Scan for the cell matching the given text and deliver its (X, Y) coordinate at center. 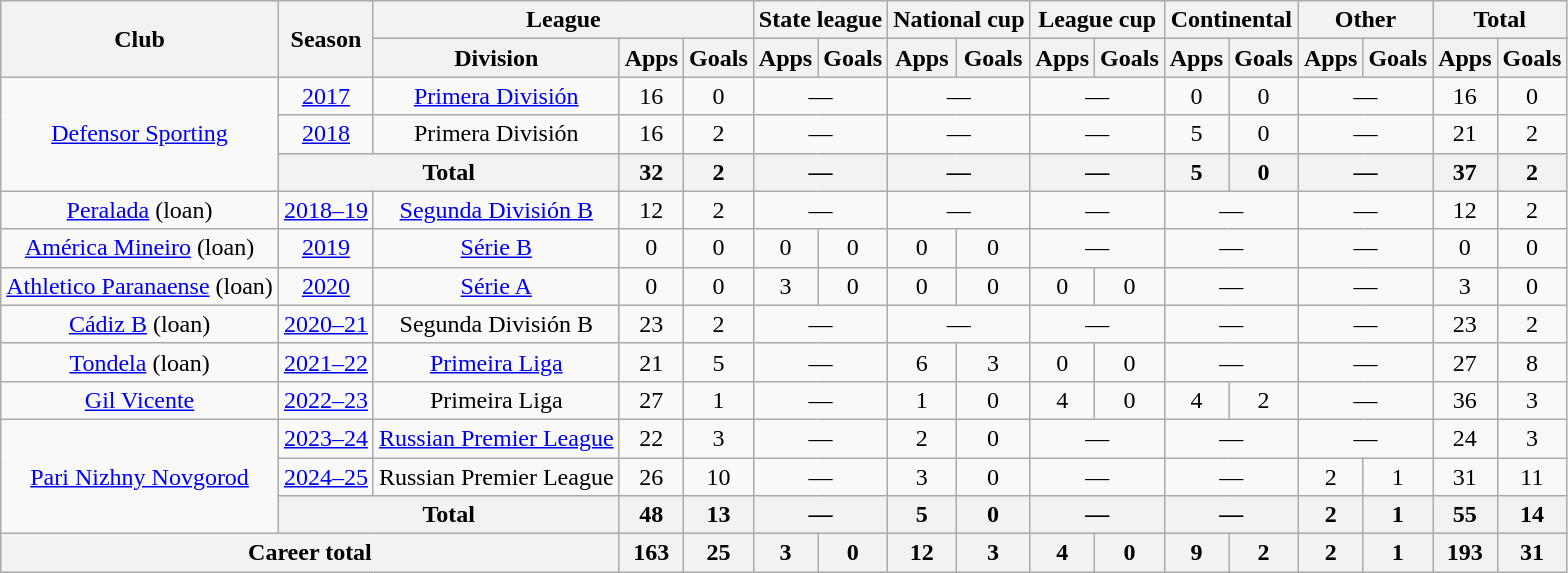
2021–22 (326, 362)
2024–25 (326, 477)
Career total (310, 553)
32 (651, 172)
League cup (1097, 20)
Série B (496, 248)
Continental (1231, 20)
22 (651, 438)
League (563, 20)
36 (1465, 400)
Club (140, 39)
2020–21 (326, 324)
10 (719, 477)
2022–23 (326, 400)
Division (496, 58)
9 (1196, 553)
América Mineiro (loan) (140, 248)
Gil Vicente (140, 400)
163 (651, 553)
11 (1532, 477)
Tondela (loan) (140, 362)
Cádiz B (loan) (140, 324)
55 (1465, 515)
Athletico Paranaense (loan) (140, 286)
2018–19 (326, 210)
37 (1465, 172)
Defensor Sporting (140, 134)
2019 (326, 248)
Other (1365, 20)
26 (651, 477)
Season (326, 39)
2018 (326, 134)
13 (719, 515)
2017 (326, 96)
48 (651, 515)
National cup (959, 20)
25 (719, 553)
6 (922, 362)
8 (1532, 362)
24 (1465, 438)
193 (1465, 553)
2023–24 (326, 438)
2020 (326, 286)
14 (1532, 515)
State league (820, 20)
Pari Nizhny Novgorod (140, 476)
Peralada (loan) (140, 210)
Série A (496, 286)
